Scan for the cell matching the given text and deliver its [x, y] coordinate at center. 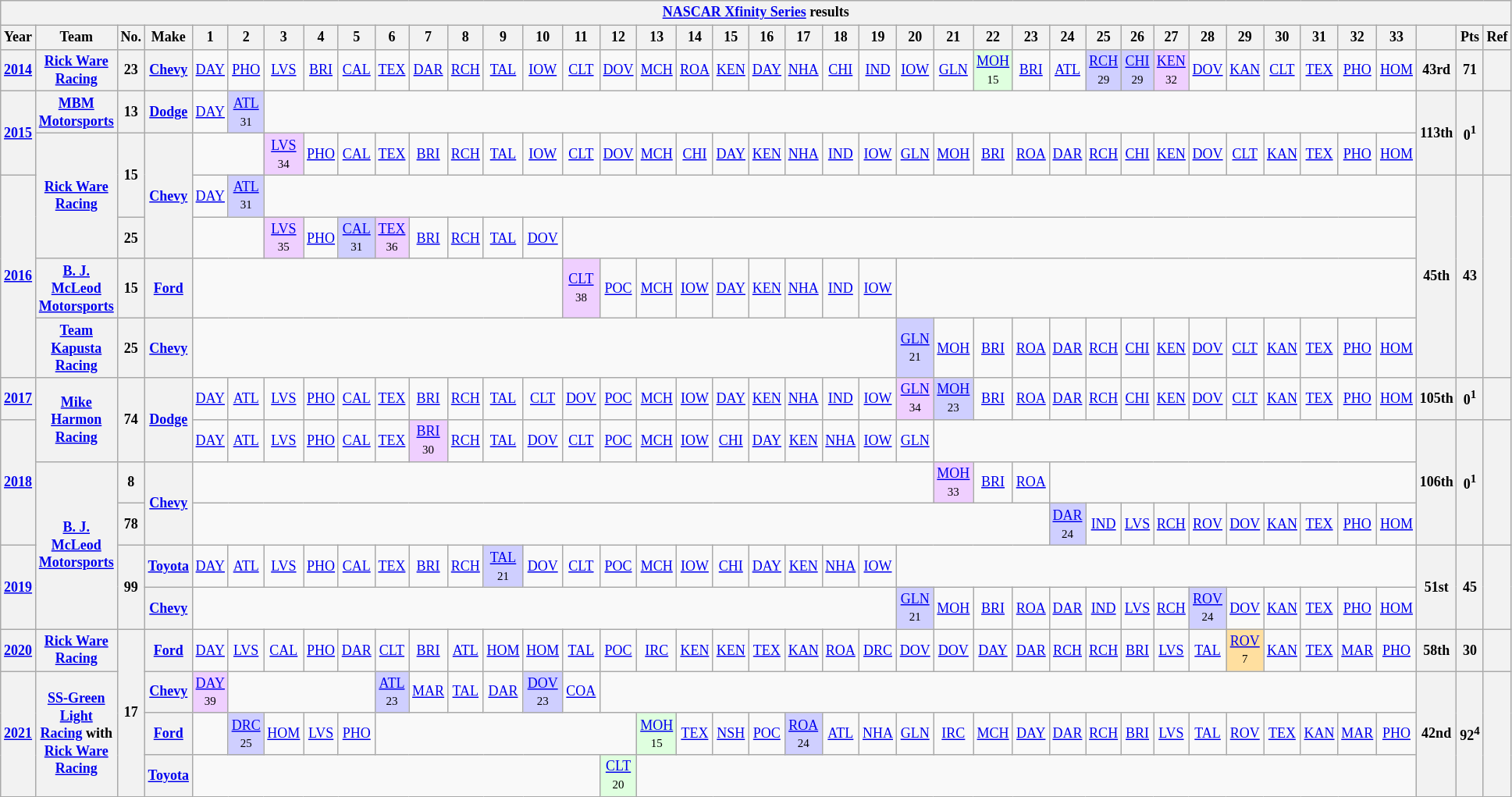
12 [618, 37]
2018 [19, 482]
ATL23 [392, 692]
CLT20 [618, 776]
NASCAR Xfinity Series results [756, 12]
19 [878, 37]
2 [246, 37]
22 [993, 37]
GLN34 [915, 399]
COA [582, 692]
43rd [1436, 70]
99 [131, 587]
CHI29 [1137, 70]
106th [1436, 482]
26 [1137, 37]
3 [284, 37]
2020 [19, 650]
ROV7 [1245, 650]
BRI30 [429, 440]
2016 [19, 276]
10 [543, 37]
CAL31 [356, 238]
11 [582, 37]
58th [1436, 650]
105th [1436, 399]
45 [1470, 587]
MBM Motorsports [76, 112]
No. [131, 37]
5 [356, 37]
KEN32 [1172, 70]
29 [1245, 37]
CLT38 [582, 288]
RCH29 [1104, 70]
27 [1172, 37]
2017 [19, 399]
9 [503, 37]
1 [210, 37]
31 [1319, 37]
NSH [731, 734]
78 [131, 525]
51st [1436, 587]
42nd [1436, 734]
71 [1470, 70]
Make [169, 37]
DRC25 [246, 734]
MOH33 [954, 482]
2015 [19, 133]
SS-Green Light Racing with Rick Ware Racing [76, 734]
MOH23 [954, 399]
Year [19, 37]
TAL21 [503, 566]
7 [429, 37]
LVS34 [284, 154]
2019 [19, 587]
2021 [19, 734]
6 [392, 37]
33 [1397, 37]
32 [1357, 37]
74 [131, 420]
DAY39 [210, 692]
924 [1470, 734]
14 [695, 37]
Pts [1470, 37]
Team Kapusta Racing [76, 348]
18 [841, 37]
21 [954, 37]
4 [322, 37]
45th [1436, 276]
43 [1470, 276]
Team [76, 37]
24 [1068, 37]
113th [1436, 133]
LVS35 [284, 238]
2014 [19, 70]
ROV24 [1208, 608]
20 [915, 37]
28 [1208, 37]
ROA24 [803, 734]
Ref [1497, 37]
16 [767, 37]
Mike Harmon Racing [76, 420]
DRC [878, 650]
TEX36 [392, 238]
DOV23 [543, 692]
DAR24 [1068, 525]
